Return (x, y) of the center of cell containing provided text 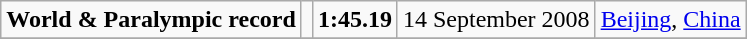
14 September 2008 (496, 20)
Beijing, China (670, 20)
World & Paralympic record (152, 20)
1:45.19 (354, 20)
